Provide the (x, y) coordinate of the cell's center where the given text is located.  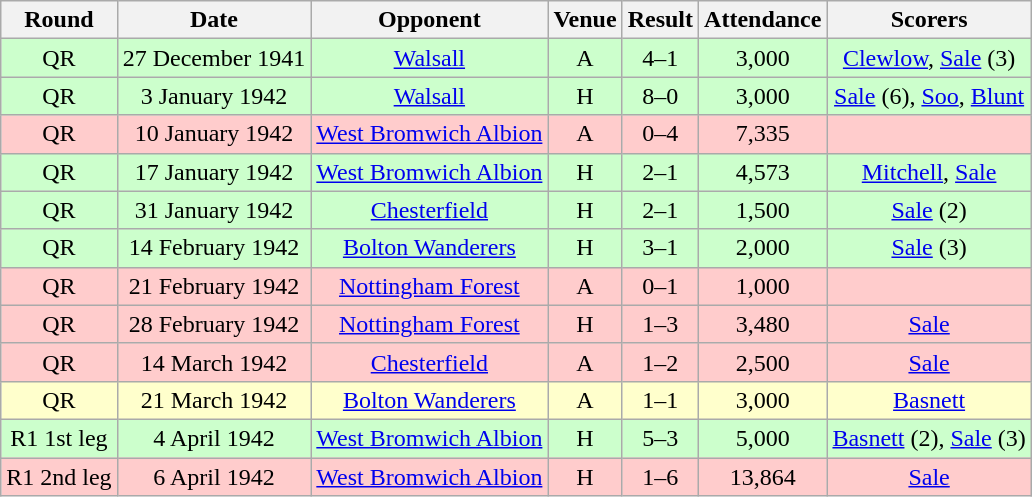
Sale (6), Soo, Blunt (929, 96)
2,000 (763, 248)
Attendance (763, 20)
10 January 1942 (214, 134)
1–1 (660, 400)
0–4 (660, 134)
Round (59, 20)
1,000 (763, 286)
Basnett (2), Sale (3) (929, 438)
27 December 1941 (214, 58)
14 March 1942 (214, 362)
4–1 (660, 58)
17 January 1942 (214, 172)
Result (660, 20)
2,500 (763, 362)
13,864 (763, 477)
R1 2nd leg (59, 477)
6 April 1942 (214, 477)
Scorers (929, 20)
28 February 1942 (214, 324)
Sale (2) (929, 210)
1–3 (660, 324)
31 January 1942 (214, 210)
4 April 1942 (214, 438)
21 March 1942 (214, 400)
21 February 1942 (214, 286)
Sale (3) (929, 248)
7,335 (763, 134)
3–1 (660, 248)
3 January 1942 (214, 96)
8–0 (660, 96)
1–2 (660, 362)
0–1 (660, 286)
5,000 (763, 438)
14 February 1942 (214, 248)
R1 1st leg (59, 438)
Venue (585, 20)
4,573 (763, 172)
1–6 (660, 477)
Date (214, 20)
Opponent (430, 20)
5–3 (660, 438)
Mitchell, Sale (929, 172)
Clewlow, Sale (3) (929, 58)
3,480 (763, 324)
Basnett (929, 400)
1,500 (763, 210)
